Detect which cell encompasses the target text, then output its (x, y) center coordinate. 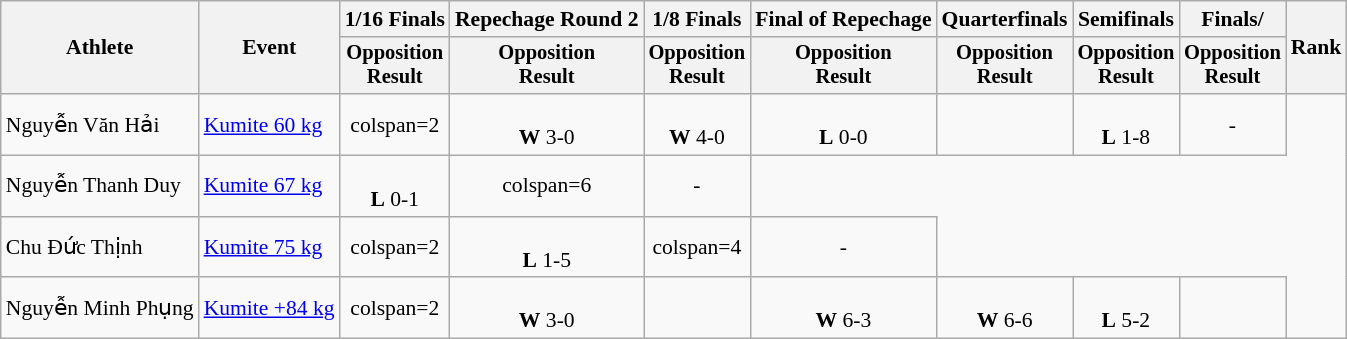
Kumite +84 kg (270, 308)
Kumite 67 kg (270, 186)
Repechage Round 2 (547, 19)
1/16 Finals (395, 19)
Event (270, 48)
Finals/ (1232, 19)
Kumite 75 kg (270, 248)
L 0-0 (843, 124)
L 5-2 (1126, 308)
Chu Đức Thịnh (100, 248)
1/8 Finals (698, 19)
Semifinals (1126, 19)
L 1-5 (547, 248)
W 6-6 (1005, 308)
Rank (1316, 48)
Nguyễn Văn Hải (100, 124)
L 0-1 (395, 186)
colspan=6 (547, 186)
L 1-8 (1126, 124)
W 4-0 (698, 124)
Nguyễn Minh Phụng (100, 308)
Kumite 60 kg (270, 124)
Athlete (100, 48)
Final of Repechage (843, 19)
colspan=4 (698, 248)
W 6-3 (843, 308)
Nguyễn Thanh Duy (100, 186)
Quarterfinals (1005, 19)
